Pinpoint the cell where the given text exists, returning its [x, y] midpoint coordinate. 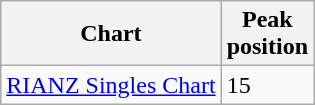
Chart [111, 34]
15 [267, 85]
Peakposition [267, 34]
RIANZ Singles Chart [111, 85]
